From the cell containing the given text, extract its center point as [X, Y] coordinate. 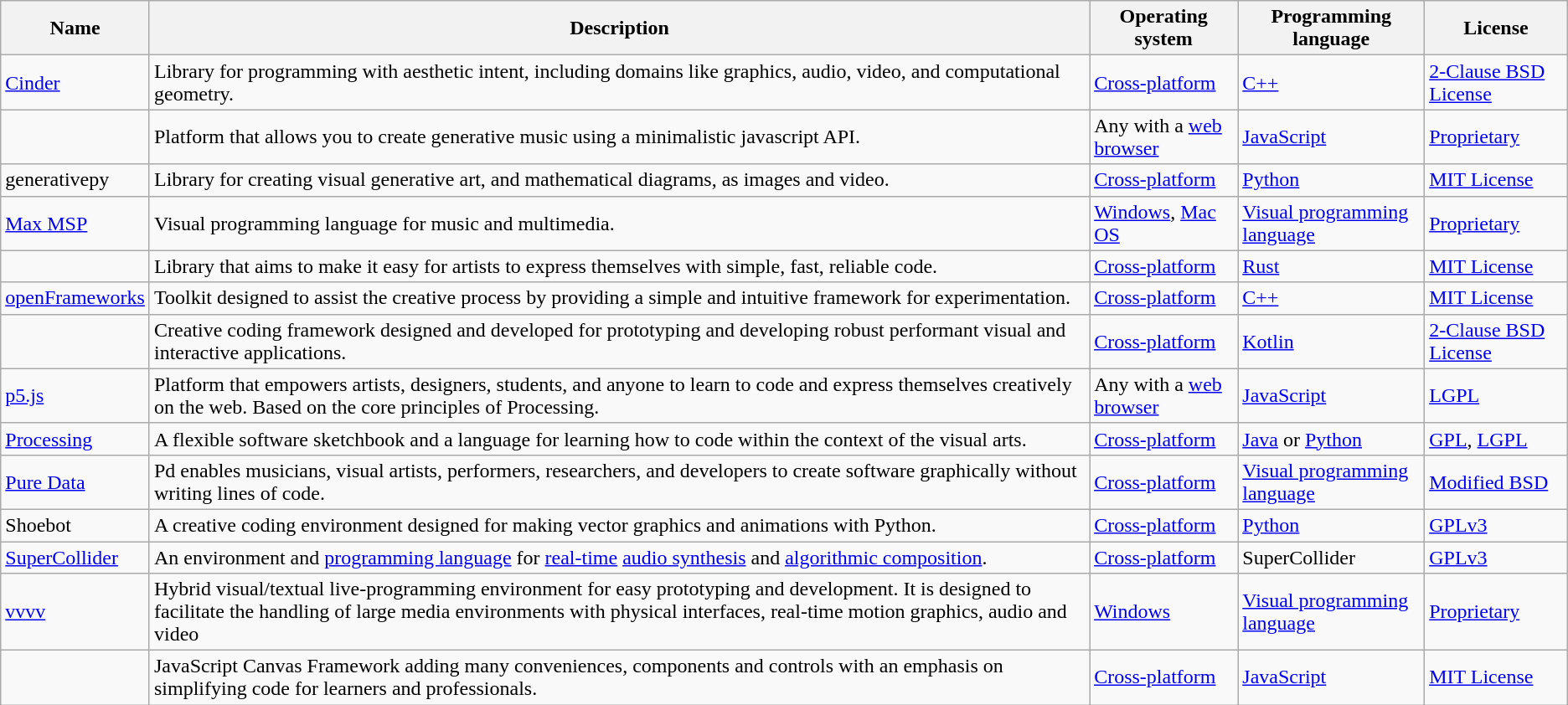
vvvv [75, 612]
Visual programming language for music and multimedia. [619, 223]
Max MSP [75, 223]
Pure Data [75, 482]
Pd enables musicians, visual artists, performers, researchers, and developers to create software graphically without writing lines of code. [619, 482]
Kotlin [1332, 342]
LGPL [1496, 395]
License [1496, 28]
Library for programming with aesthetic intent, including domains like graphics, audio, video, and computational geometry. [619, 82]
Creative coding framework designed and developed for prototyping and developing robust performant visual and interactive applications. [619, 342]
p5.js [75, 395]
openFrameworks [75, 298]
Shoebot [75, 525]
Programming language [1332, 28]
Modified BSD [1496, 482]
generativepy [75, 180]
Description [619, 28]
An environment and programming language for real-time audio synthesis and algorithmic composition. [619, 557]
Java or Python [1332, 439]
Cinder [75, 82]
Rust [1332, 266]
A creative coding environment designed for making vector graphics and animations with Python. [619, 525]
Processing [75, 439]
Library for creating visual generative art, and mathematical diagrams, as images and video. [619, 180]
Name [75, 28]
A flexible software sketchbook and a language for learning how to code within the context of the visual arts. [619, 439]
GPL, LGPL [1496, 439]
JavaScript Canvas Framework adding many conveniences, components and controls with an emphasis on simplifying code for learners and professionals. [619, 678]
Platform that allows you to create generative music using a minimalistic javascript API. [619, 137]
Library that aims to make it easy for artists to express themselves with simple, fast, reliable code. [619, 266]
Windows [1164, 612]
Windows, Mac OS [1164, 223]
Toolkit designed to assist the creative process by providing a simple and intuitive framework for experimentation. [619, 298]
Operating system [1164, 28]
